Scan for the cell matching the given text and deliver its [X, Y] coordinate at center. 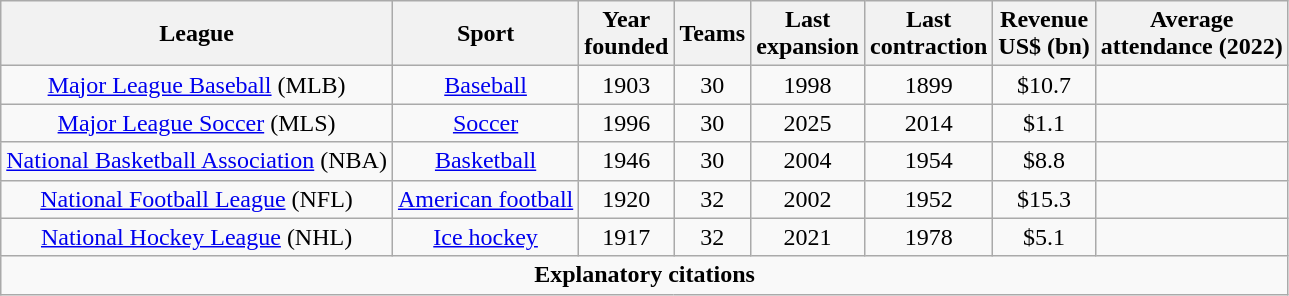
1978 [928, 237]
1899 [928, 85]
1998 [808, 85]
2014 [928, 123]
1917 [626, 237]
National Basketball Association (NBA) [197, 161]
Average attendance (2022) [1192, 34]
1996 [626, 123]
Major League Baseball (MLB) [197, 85]
2025 [808, 123]
2021 [808, 237]
1903 [626, 85]
1946 [626, 161]
Last contraction [928, 34]
Sport [485, 34]
$15.3 [1044, 199]
National Hockey League (NHL) [197, 237]
1954 [928, 161]
Soccer [485, 123]
Baseball [485, 85]
Ice hockey [485, 237]
$10.7 [1044, 85]
Revenue US$ (bn) [1044, 34]
Teams [712, 34]
2004 [808, 161]
Major League Soccer (MLS) [197, 123]
$5.1 [1044, 237]
1952 [928, 199]
Year founded [626, 34]
Explanatory citations [645, 275]
Basketball [485, 161]
$1.1 [1044, 123]
1920 [626, 199]
$8.8 [1044, 161]
American football [485, 199]
2002 [808, 199]
League [197, 34]
Last expansion [808, 34]
National Football League (NFL) [197, 199]
